Determine the (x, y) coordinate at the center of the cell enclosing the given text.  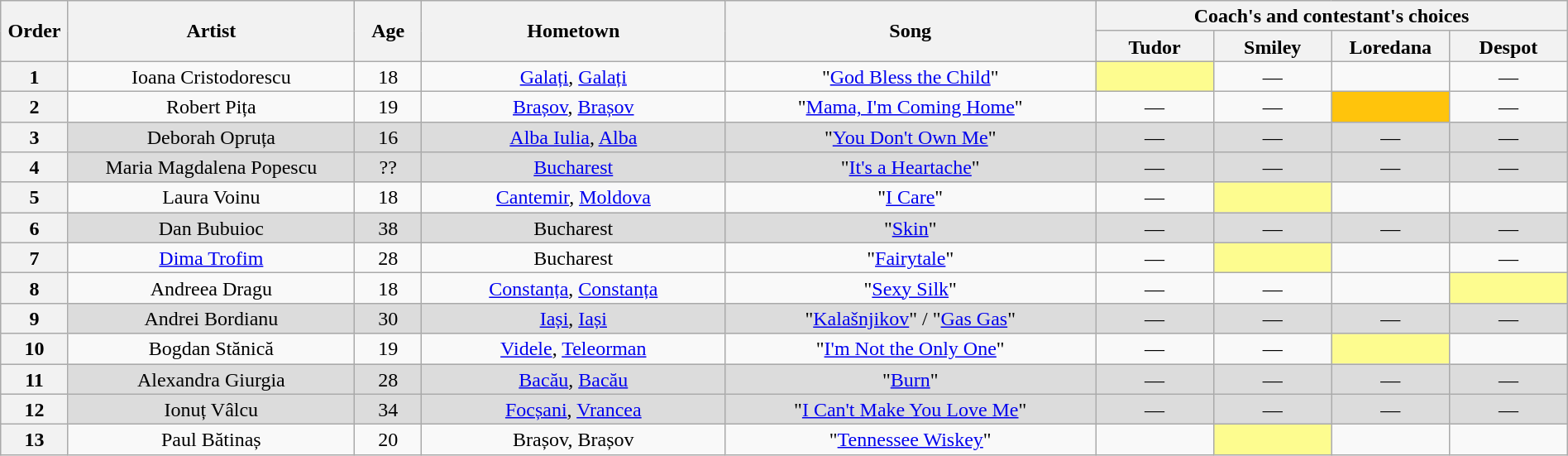
Robert Pița (211, 106)
Ioana Cristodorescu (211, 76)
Smiley (1272, 46)
"Kalašnjikov" / "Gas Gas" (911, 318)
"Tennessee Wiskey" (911, 440)
3 (35, 137)
34 (389, 409)
Andrei Bordianu (211, 318)
"I Care" (911, 197)
Despot (1508, 46)
5 (35, 197)
6 (35, 228)
Andreea Dragu (211, 288)
Alexandra Giurgia (211, 379)
12 (35, 409)
20 (389, 440)
Order (35, 31)
Videle, Teleorman (574, 349)
Maria Magdalena Popescu (211, 167)
"Mama, I'm Coming Home" (911, 106)
Galați, Galați (574, 76)
Song (911, 31)
"Burn" (911, 379)
8 (35, 288)
"I'm Not the Only One" (911, 349)
7 (35, 258)
"I Can't Make You Love Me" (911, 409)
2 (35, 106)
Iași, Iași (574, 318)
Bogdan Stănică (211, 349)
Loredana (1391, 46)
9 (35, 318)
"You Don't Own Me" (911, 137)
Laura Voinu (211, 197)
Age (389, 31)
Constanța, Constanța (574, 288)
11 (35, 379)
Deborah Opruța (211, 137)
38 (389, 228)
"God Bless the Child" (911, 76)
Cantemir, Moldova (574, 197)
"Fairytale" (911, 258)
Focșani, Vrancea (574, 409)
"Sexy Silk" (911, 288)
Bacău, Bacău (574, 379)
?? (389, 167)
Hometown (574, 31)
30 (389, 318)
Ionuț Vâlcu (211, 409)
"Skin" (911, 228)
16 (389, 137)
Dima Trofim (211, 258)
Coach's and contestant's choices (1331, 17)
Tudor (1154, 46)
"It's a Heartache" (911, 167)
4 (35, 167)
Dan Bubuioc (211, 228)
10 (35, 349)
Artist (211, 31)
1 (35, 76)
Paul Bătinaș (211, 440)
Alba Iulia, Alba (574, 137)
13 (35, 440)
